Detect which cell encompasses the target text, then output its (x, y) center coordinate. 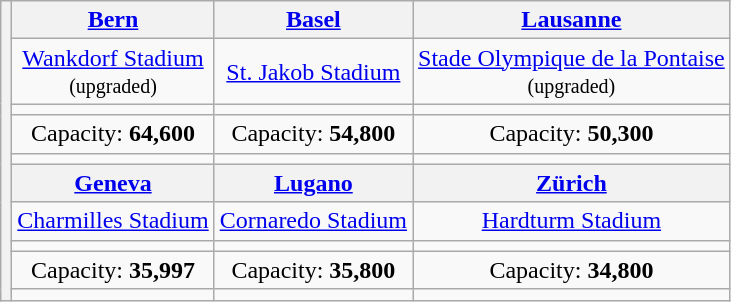
Capacity: 50,300 (572, 134)
Lausanne (572, 20)
Capacity: 34,800 (572, 270)
Bern (113, 20)
St. Jakob Stadium (313, 72)
Capacity: 35,997 (113, 270)
Cornaredo Stadium (313, 221)
Zürich (572, 183)
Hardturm Stadium (572, 221)
Lugano (313, 183)
Stade Olympique de la Pontaise(upgraded) (572, 72)
Capacity: 54,800 (313, 134)
Capacity: 64,600 (113, 134)
Charmilles Stadium (113, 221)
Wankdorf Stadium(upgraded) (113, 72)
Capacity: 35,800 (313, 270)
Basel (313, 20)
Geneva (113, 183)
